Search for the cell housing the specified text and yield its [x, y] center coordinate. 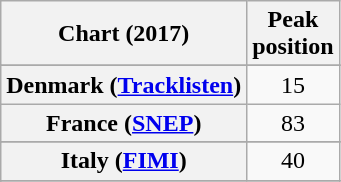
Chart (2017) [124, 34]
Peakposition [293, 34]
France (SNEP) [124, 123]
83 [293, 123]
Italy (FIMI) [124, 161]
Denmark (Tracklisten) [124, 85]
15 [293, 85]
40 [293, 161]
